Search for the cell housing the specified text and yield its [X, Y] center coordinate. 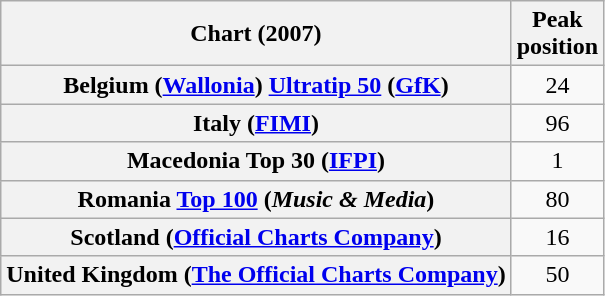
1 [557, 161]
16 [557, 237]
Chart (2007) [256, 34]
Belgium (Wallonia) Ultratip 50 (GfK) [256, 85]
Romania Top 100 (Music & Media) [256, 199]
Italy (FIMI) [256, 123]
80 [557, 199]
50 [557, 275]
96 [557, 123]
Scotland (Official Charts Company) [256, 237]
Macedonia Top 30 (IFPI) [256, 161]
24 [557, 85]
Peakposition [557, 34]
United Kingdom (The Official Charts Company) [256, 275]
